Locate the cell with the specified text and output its (X, Y) center coordinate. 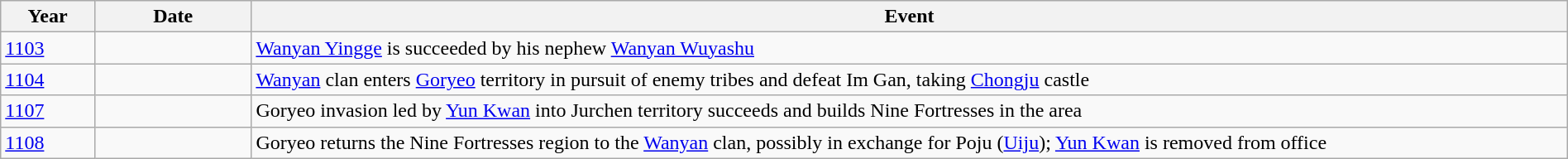
Wanyan clan enters Goryeo territory in pursuit of enemy tribes and defeat Im Gan, taking Chongju castle (910, 79)
1108 (48, 142)
1104 (48, 79)
Event (910, 17)
Goryeo invasion led by Yun Kwan into Jurchen territory succeeds and builds Nine Fortresses in the area (910, 111)
1107 (48, 111)
Goryeo returns the Nine Fortresses region to the Wanyan clan, possibly in exchange for Poju (Uiju); Yun Kwan is removed from office (910, 142)
Year (48, 17)
1103 (48, 48)
Date (172, 17)
Wanyan Yingge is succeeded by his nephew Wanyan Wuyashu (910, 48)
